Return [X, Y] of the center of cell containing provided text 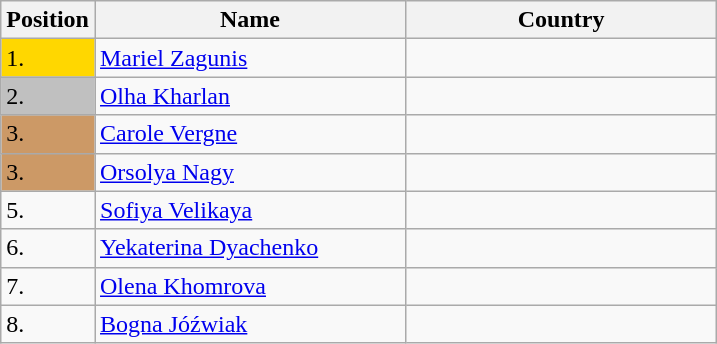
Name [250, 20]
Position [48, 20]
Olha Kharlan [250, 96]
Sofiya Velikaya [250, 210]
Olena Khomrova [250, 286]
Yekaterina Dyachenko [250, 248]
Bogna Jóźwiak [250, 324]
8. [48, 324]
Country [562, 20]
7. [48, 286]
2. [48, 96]
Mariel Zagunis [250, 58]
Orsolya Nagy [250, 172]
5. [48, 210]
6. [48, 248]
Carole Vergne [250, 134]
1. [48, 58]
